Determine the (x, y) coordinate at the center of the cell enclosing the given text.  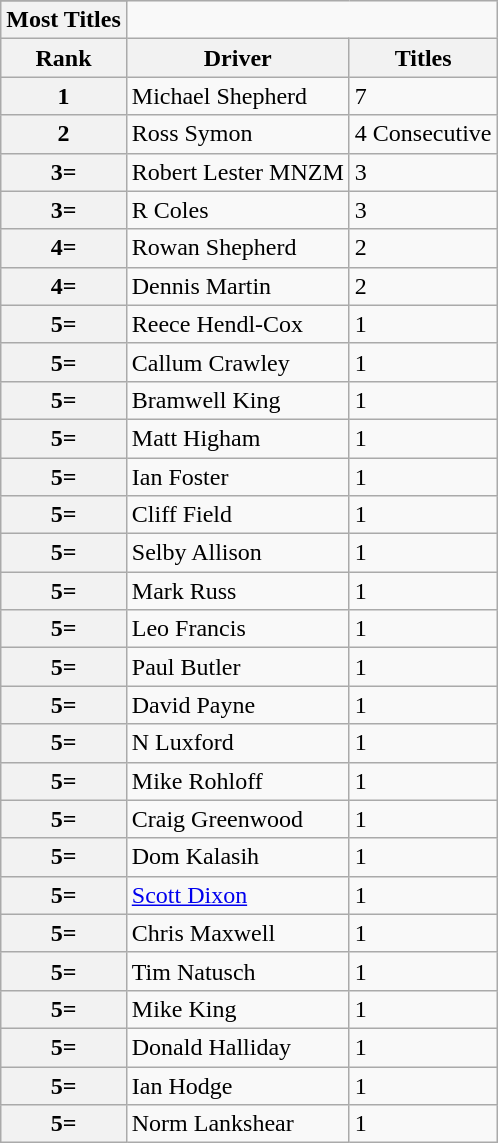
N Luxford (238, 743)
7 (423, 96)
Tim Natusch (238, 971)
Ian Hodge (238, 1085)
4 Consecutive (423, 134)
David Payne (238, 705)
Rowan Shepherd (238, 248)
Craig Greenwood (238, 819)
Matt Higham (238, 438)
Reece Hendl-Cox (238, 324)
R Coles (238, 210)
Bramwell King (238, 400)
Robert Lester MNZM (238, 172)
Mark Russ (238, 591)
Driver (238, 58)
Selby Allison (238, 553)
Ian Foster (238, 477)
Titles (423, 58)
Cliff Field (238, 515)
Norm Lankshear (238, 1124)
Michael Shepherd (238, 96)
Callum Crawley (238, 362)
Mike Rohloff (238, 781)
Paul Butler (238, 667)
Ross Symon (238, 134)
Dennis Martin (238, 286)
Dom Kalasih (238, 857)
Mike King (238, 1009)
Scott Dixon (238, 895)
Leo Francis (238, 629)
Rank (64, 58)
Chris Maxwell (238, 933)
Most Titles (64, 20)
Donald Halliday (238, 1047)
